Detect which cell encompasses the target text, then output its [x, y] center coordinate. 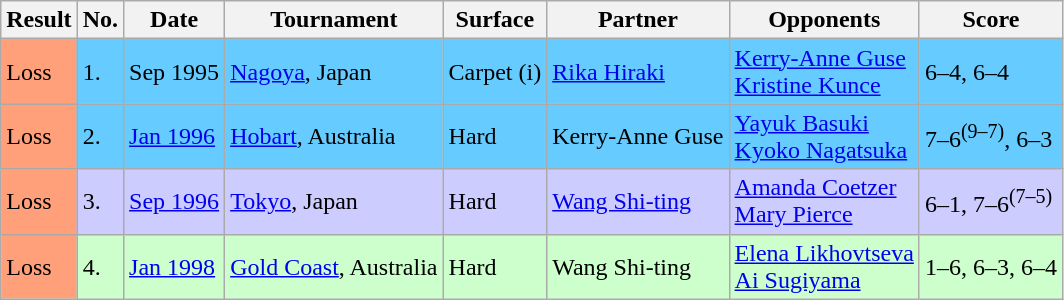
Result [39, 20]
Kerry-Anne Guse Kristine Kunce [824, 72]
Yayuk Basuki Kyoko Nagatsuka [824, 136]
7–6(9–7), 6–3 [990, 136]
Hobart, Australia [334, 136]
Nagoya, Japan [334, 72]
Elena Likhovtseva Ai Sugiyama [824, 266]
Amanda Coetzer Mary Pierce [824, 202]
Rika Hiraki [638, 72]
3. [100, 202]
Surface [495, 20]
Sep 1996 [174, 202]
No. [100, 20]
Carpet (i) [495, 72]
Jan 1998 [174, 266]
6–4, 6–4 [990, 72]
6–1, 7–6(7–5) [990, 202]
2. [100, 136]
Tokyo, Japan [334, 202]
Jan 1996 [174, 136]
Kerry-Anne Guse [638, 136]
Partner [638, 20]
Sep 1995 [174, 72]
1–6, 6–3, 6–4 [990, 266]
Gold Coast, Australia [334, 266]
Opponents [824, 20]
1. [100, 72]
Score [990, 20]
Tournament [334, 20]
Date [174, 20]
4. [100, 266]
